Return the [X, Y] coordinate for the center point of the cell that contains the specified text.  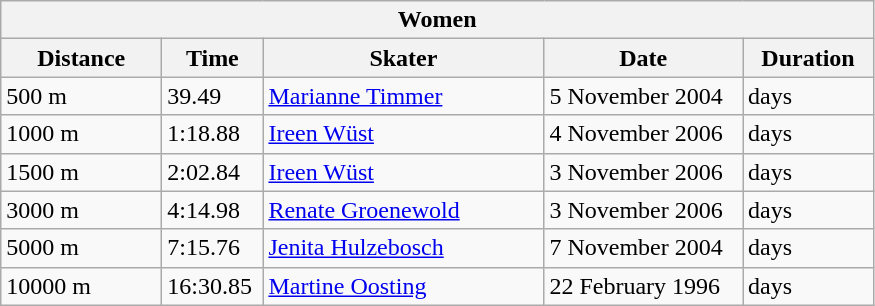
39.49 [212, 96]
Duration [808, 58]
Skater [404, 58]
Marianne Timmer [404, 96]
3000 m [82, 210]
500 m [82, 96]
Time [212, 58]
5 November 2004 [644, 96]
7:15.76 [212, 248]
Distance [82, 58]
1:18.88 [212, 134]
Martine Oosting [404, 286]
4 November 2006 [644, 134]
2:02.84 [212, 172]
16:30.85 [212, 286]
7 November 2004 [644, 248]
1000 m [82, 134]
Jenita Hulzebosch [404, 248]
22 February 1996 [644, 286]
Women [438, 20]
Renate Groenewold [404, 210]
4:14.98 [212, 210]
10000 m [82, 286]
1500 m [82, 172]
Date [644, 58]
5000 m [82, 248]
